Scan for the cell matching the given text and deliver its [X, Y] coordinate at center. 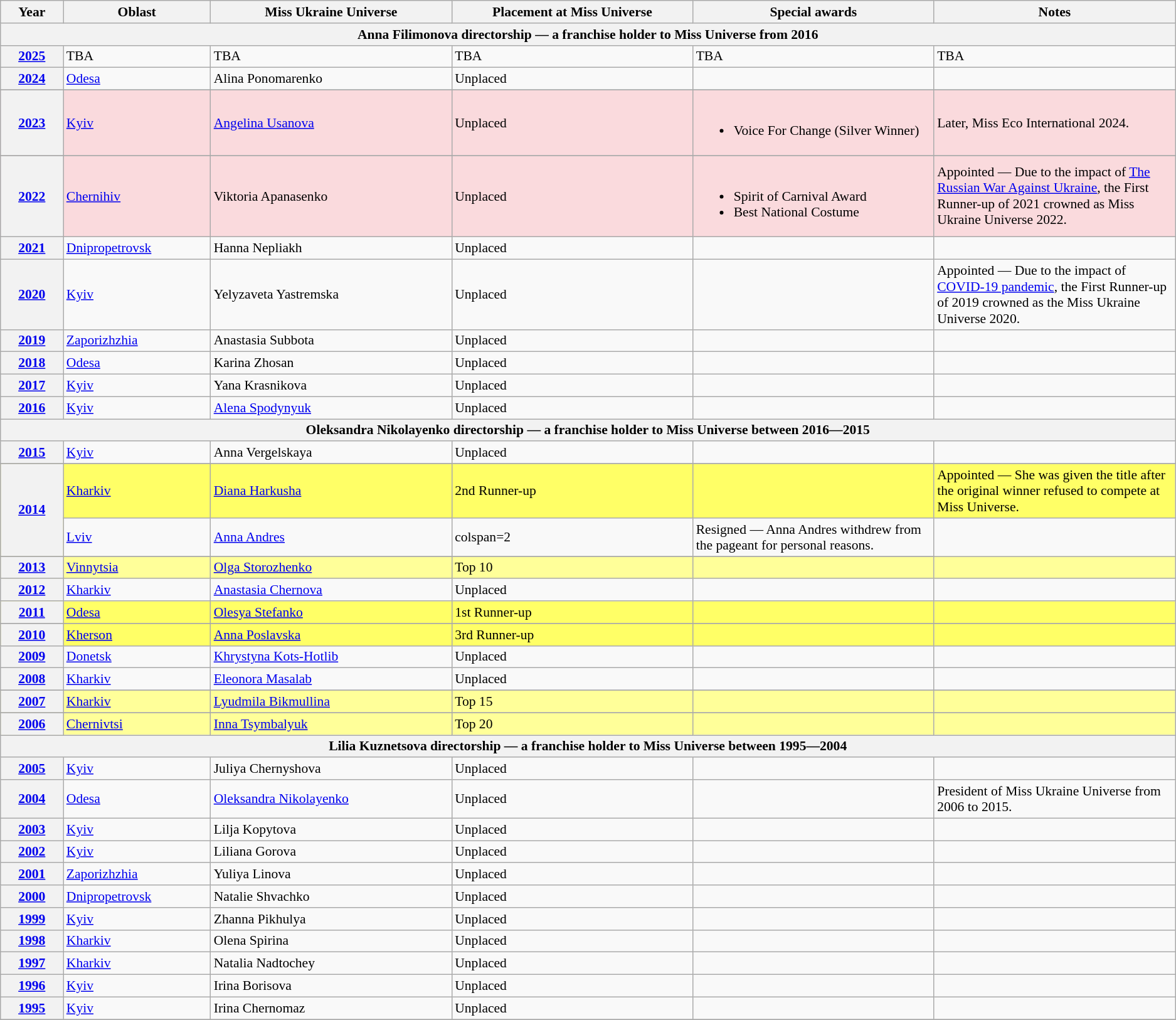
Alina Ponomarenko [331, 79]
Angelina Usanova [331, 123]
2022 [32, 196]
Khrystyna Kots-Hotlib [331, 657]
President of Miss Ukraine Universe from 2006 to 2015. [1055, 799]
2024 [32, 79]
Lyudmila Bikmullina [331, 702]
Top 15 [572, 702]
Voice For Change (Silver Winner) [814, 123]
2003 [32, 829]
Miss Ukraine Universe [331, 12]
Lilia Kuznetsova directorship — a franchise holder to Miss Universe between 1995―2004 [588, 746]
Anna Filimonova directorship — a franchise holder to Miss Universe from 2016 [588, 35]
2020 [32, 294]
2006 [32, 724]
Appointed — Due to the impact of COVID-19 pandemic, the First Runner-up of 2019 crowned as the Miss Ukraine Universe 2020. [1055, 294]
Vinnytsia [137, 568]
Diana Harkusha [331, 491]
3rd Runner-up [572, 635]
2010 [32, 635]
1999 [32, 919]
2016 [32, 408]
Anastasia Chernova [331, 590]
1996 [32, 986]
Lilja Kopytova [331, 829]
2014 [32, 510]
Olga Storozhenko [331, 568]
Oleksandra Nikolayenko directorship — a franchise holder to Miss Universe between 2016―2015 [588, 430]
Liliana Gorova [331, 852]
2012 [32, 590]
Spirit of Carnival AwardBest National Costume [814, 196]
Later, Miss Eco International 2024. [1055, 123]
Donetsk [137, 657]
Olesya Stefanko [331, 612]
2001 [32, 874]
Juliya Chernyshova [331, 769]
Olena Spirina [331, 941]
Yuliya Linova [331, 874]
Eleonora Masalab [331, 679]
Irina Borisova [331, 986]
Notes [1055, 12]
2008 [32, 679]
colspan=2 [572, 537]
2002 [32, 852]
Appointed — She was given the title after the original winner refused to compete at Miss Universe. [1055, 491]
Natalie Shvachko [331, 896]
2009 [32, 657]
Top 10 [572, 568]
2004 [32, 799]
2000 [32, 896]
Anastasia Subbota [331, 341]
Lviv [137, 537]
Top 20 [572, 724]
Year [32, 12]
Zhanna Pikhulya [331, 919]
Resigned — Anna Andres withdrew from the pageant for personal reasons. [814, 537]
2015 [32, 453]
2017 [32, 386]
2007 [32, 702]
2023 [32, 123]
Appointed — Due to the impact of The Russian War Against Ukraine, the First Runner-up of 2021 crowned as Miss Ukraine Universe 2022. [1055, 196]
2019 [32, 341]
Yelyzaveta Yastremska [331, 294]
Special awards [814, 12]
Oblast [137, 12]
2021 [32, 248]
Hanna Nepliakh [331, 248]
Viktoria Apanasenko [331, 196]
2025 [32, 56]
Anna Vergelskaya [331, 453]
Alena Spodynyuk [331, 408]
Placement at Miss Universe [572, 12]
2013 [32, 568]
2018 [32, 363]
2011 [32, 612]
2005 [32, 769]
Yana Krasnikova [331, 386]
1997 [32, 964]
2nd Runner-up [572, 491]
Anna Andres [331, 537]
Chernivtsi [137, 724]
Kherson [137, 635]
Chernihiv [137, 196]
1998 [32, 941]
Irina Chernomaz [331, 1008]
1995 [32, 1008]
Inna Tsymbalyuk [331, 724]
Karina Zhosan [331, 363]
Natalia Nadtochey [331, 964]
1st Runner-up [572, 612]
Oleksandra Nikolayenko [331, 799]
Anna Poslavska [331, 635]
